Scan for the cell matching the given text and deliver its [x, y] coordinate at center. 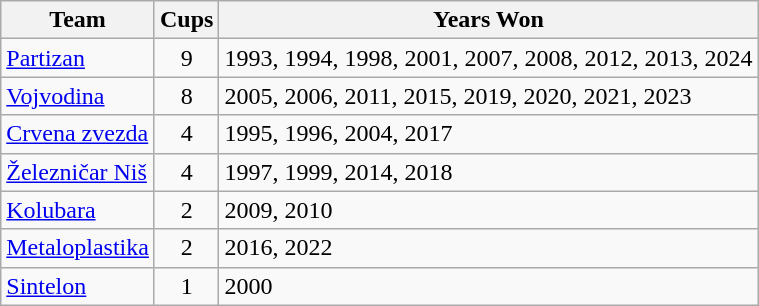
Železničar Niš [78, 172]
Team [78, 20]
9 [186, 58]
2009, 2010 [488, 210]
Kolubara [78, 210]
Crvena zvezda [78, 134]
1993, 1994, 1998, 2001, 2007, 2008, 2012, 2013, 2024 [488, 58]
Years Won [488, 20]
Cups [186, 20]
Sintelon [78, 286]
Partizan [78, 58]
Vojvodina [78, 96]
8 [186, 96]
2016, 2022 [488, 248]
Metaloplastika [78, 248]
2000 [488, 286]
1997, 1999, 2014, 2018 [488, 172]
2005, 2006, 2011, 2015, 2019, 2020, 2021, 2023 [488, 96]
1 [186, 286]
1995, 1996, 2004, 2017 [488, 134]
